Find where the given text appears and provide that cell's center as (x, y) coordinate. 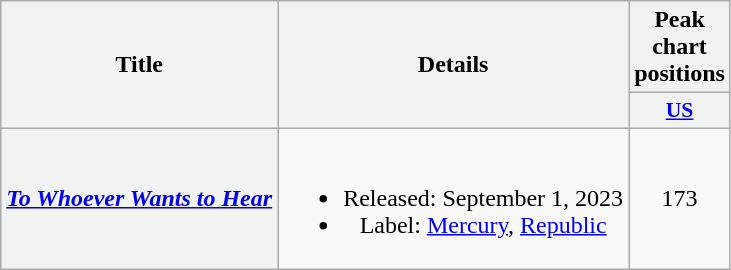
To Whoever Wants to Hear (140, 198)
Released: September 1, 2023Label: Mercury, Republic (454, 198)
Title (140, 65)
US (680, 111)
173 (680, 198)
Details (454, 65)
Peak chart positions (680, 47)
